Identify which cell holds the provided text, then report its [x, y] central coordinate. 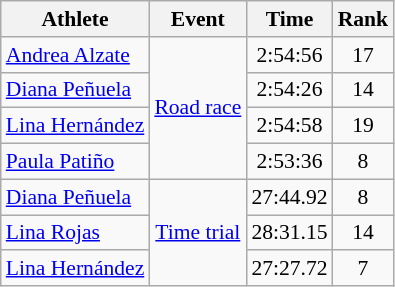
Time trial [198, 232]
27:44.92 [289, 197]
Andrea Alzate [76, 55]
27:27.72 [289, 269]
17 [364, 55]
2:54:26 [289, 90]
2:53:36 [289, 162]
2:54:58 [289, 126]
2:54:56 [289, 55]
28:31.15 [289, 233]
19 [364, 126]
Paula Patiño [76, 162]
Event [198, 19]
Road race [198, 108]
7 [364, 269]
Time [289, 19]
Athlete [76, 19]
Lina Rojas [76, 233]
Rank [364, 19]
